Extract the [x, y] coordinate from the center of the cell holding the provided text.  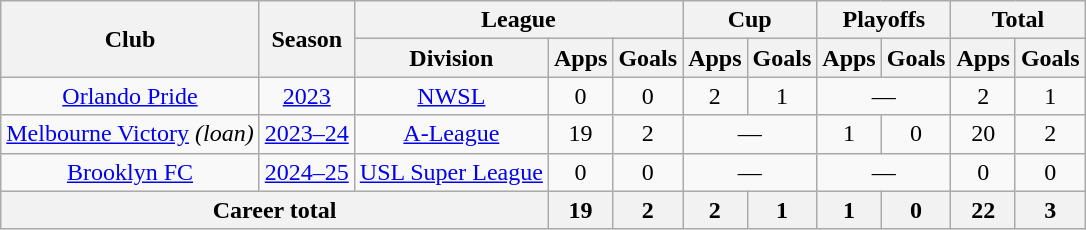
20 [983, 134]
Cup [750, 20]
22 [983, 210]
Career total [275, 210]
Playoffs [884, 20]
3 [1050, 210]
2023 [306, 96]
Melbourne Victory (loan) [130, 134]
USL Super League [451, 172]
Season [306, 39]
A-League [451, 134]
Total [1018, 20]
NWSL [451, 96]
Orlando Pride [130, 96]
Club [130, 39]
2023–24 [306, 134]
League [518, 20]
Division [451, 58]
2024–25 [306, 172]
Brooklyn FC [130, 172]
